Return the [X, Y] coordinate for the center point of the cell that contains the specified text.  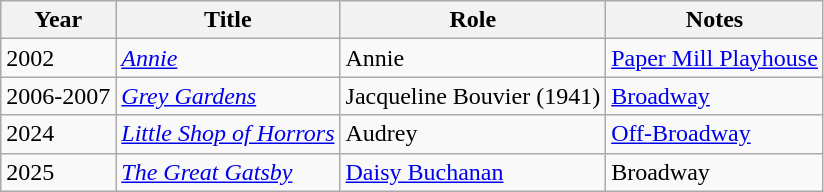
Paper Mill Playhouse [715, 58]
Year [58, 20]
Jacqueline Bouvier (1941) [473, 96]
2025 [58, 172]
Audrey [473, 134]
The Great Gatsby [228, 172]
2024 [58, 134]
Notes [715, 20]
2006-2007 [58, 96]
Title [228, 20]
Role [473, 20]
2002 [58, 58]
Grey Gardens [228, 96]
Daisy Buchanan [473, 172]
Little Shop of Horrors [228, 134]
Off-Broadway [715, 134]
